Scan for the cell matching the given text and deliver its (X, Y) coordinate at center. 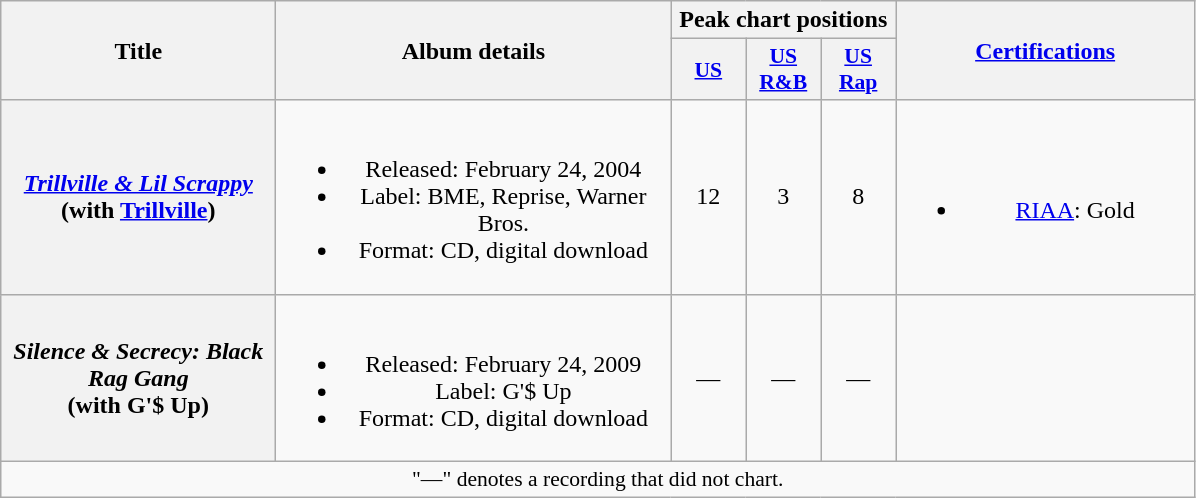
Title (138, 50)
US (708, 70)
Album details (474, 50)
Released: February 24, 2004Label: BME, Reprise, Warner Bros.Format: CD, digital download (474, 197)
Peak chart positions (784, 20)
12 (708, 197)
8 (858, 197)
Trillville & Lil Scrappy(with Trillville) (138, 197)
RIAA: Gold (1046, 197)
USR&B (784, 70)
Certifications (1046, 50)
3 (784, 197)
USRap (858, 70)
Silence & Secrecy: Black Rag Gang(with G'$ Up) (138, 378)
Released: February 24, 2009Label: G'$ UpFormat: CD, digital download (474, 378)
"—" denotes a recording that did not chart. (598, 479)
